Pinpoint the cell where the given text exists, returning its [X, Y] midpoint coordinate. 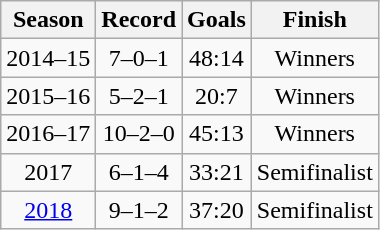
9–1–2 [139, 210]
2014–15 [48, 58]
2016–17 [48, 134]
10–2–0 [139, 134]
Record [139, 20]
2015–16 [48, 96]
5–2–1 [139, 96]
45:13 [217, 134]
48:14 [217, 58]
Season [48, 20]
Goals [217, 20]
37:20 [217, 210]
6–1–4 [139, 172]
2017 [48, 172]
Finish [314, 20]
20:7 [217, 96]
2018 [48, 210]
33:21 [217, 172]
7–0–1 [139, 58]
